Output the (x, y) coordinate of the center of the cell containing the given text.  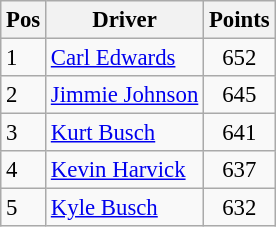
1 (24, 58)
Kevin Harvick (125, 170)
645 (240, 95)
Kurt Busch (125, 133)
652 (240, 58)
641 (240, 133)
Kyle Busch (125, 208)
3 (24, 133)
2 (24, 95)
4 (24, 170)
5 (24, 208)
637 (240, 170)
Points (240, 20)
Carl Edwards (125, 58)
Pos (24, 20)
632 (240, 208)
Driver (125, 20)
Jimmie Johnson (125, 95)
